Extract the [X, Y] coordinate from the center of the cell holding the provided text.  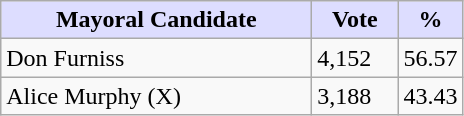
Don Furniss [156, 58]
4,152 [355, 58]
56.57 [430, 58]
Mayoral Candidate [156, 20]
Alice Murphy (X) [156, 96]
3,188 [355, 96]
43.43 [430, 96]
Vote [355, 20]
% [430, 20]
